For the text-containing cell, return its midpoint in [x, y] coordinate format. 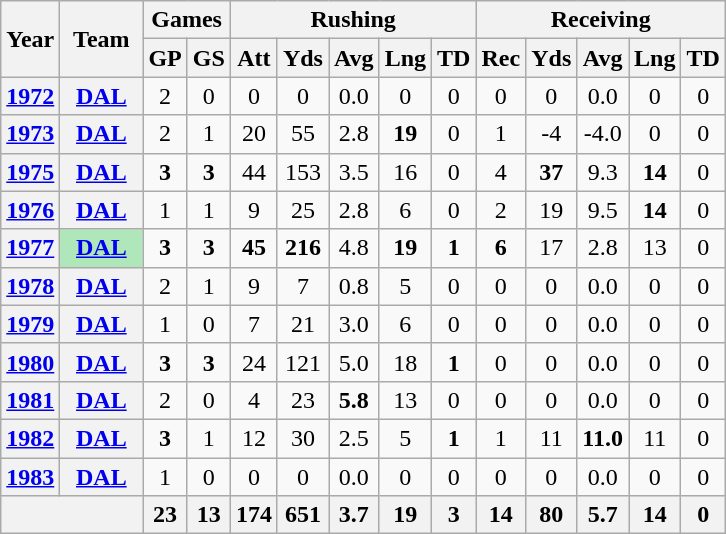
-4 [552, 134]
18 [405, 362]
16 [405, 172]
17 [552, 248]
55 [302, 134]
1981 [30, 400]
1983 [30, 477]
20 [254, 134]
Att [254, 58]
12 [254, 438]
Year [30, 39]
1975 [30, 172]
-4.0 [603, 134]
9.3 [603, 172]
GS [208, 58]
216 [302, 248]
45 [254, 248]
Rec [501, 58]
5.8 [354, 400]
1972 [30, 96]
9.5 [603, 210]
25 [302, 210]
1982 [30, 438]
5.7 [603, 515]
174 [254, 515]
80 [552, 515]
5.0 [354, 362]
44 [254, 172]
37 [552, 172]
11.0 [603, 438]
Games [186, 20]
24 [254, 362]
3.0 [354, 324]
651 [302, 515]
GP [165, 58]
1978 [30, 286]
0.8 [354, 286]
1980 [30, 362]
3.5 [354, 172]
121 [302, 362]
1973 [30, 134]
1977 [30, 248]
3.7 [354, 515]
2.5 [354, 438]
Team [102, 39]
Rushing [353, 20]
Receiving [600, 20]
153 [302, 172]
21 [302, 324]
30 [302, 438]
1979 [30, 324]
4.8 [354, 248]
1976 [30, 210]
